Detect which cell encompasses the target text, then output its [x, y] center coordinate. 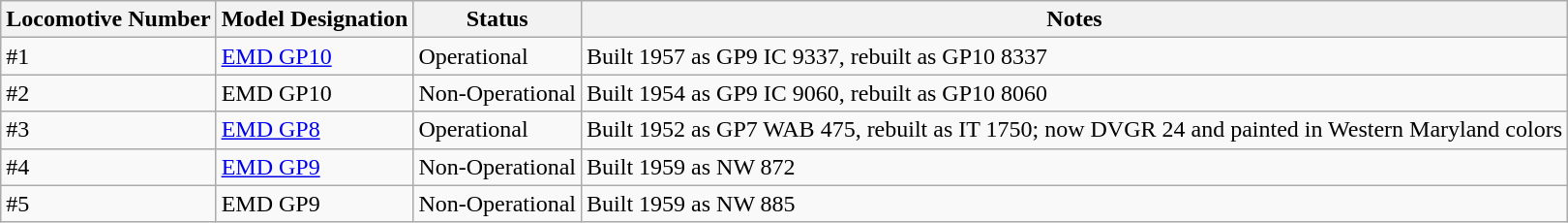
Built 1959 as NW 872 [1074, 167]
#4 [108, 167]
#5 [108, 204]
#1 [108, 56]
#3 [108, 130]
Notes [1074, 19]
Built 1952 as GP7 WAB 475, rebuilt as IT 1750; now DVGR 24 and painted in Western Maryland colors [1074, 130]
Status [498, 19]
Built 1954 as GP9 IC 9060, rebuilt as GP10 8060 [1074, 93]
Built 1959 as NW 885 [1074, 204]
Locomotive Number [108, 19]
Built 1957 as GP9 IC 9337, rebuilt as GP10 8337 [1074, 56]
#2 [108, 93]
Model Designation [315, 19]
EMD GP8 [315, 130]
